Determine the [x, y] coordinate at the center of the cell enclosing the given text.  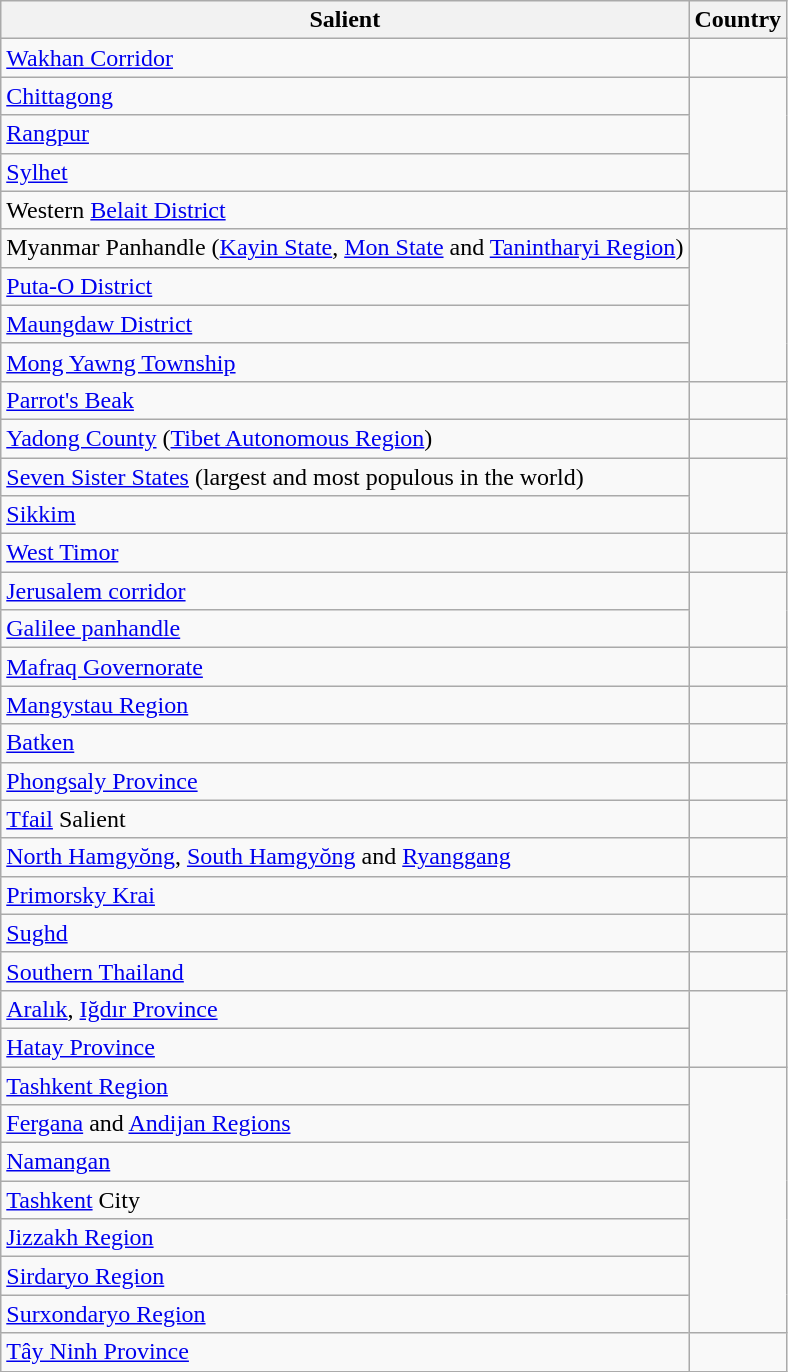
Tashkent City [345, 1200]
Mong Yawng Township [345, 362]
Sylhet [345, 172]
Jizzakh Region [345, 1238]
Country [738, 20]
Maungdaw District [345, 324]
Namangan [345, 1162]
Yadong County (Tibet Autonomous Region) [345, 438]
Wakhan Corridor [345, 58]
Parrot's Beak [345, 400]
Myanmar Panhandle (Kayin State, Mon State and Tanintharyi Region) [345, 248]
Phongsaly Province [345, 781]
Mafraq Governorate [345, 667]
Sirdaryo Region [345, 1276]
West Timor [345, 553]
Sughd [345, 933]
Tây Ninh Province [345, 1352]
Tfail Salient [345, 819]
Mangystau Region [345, 705]
Jerusalem corridor [345, 591]
Fergana and Andijan Regions [345, 1124]
Southern Thailand [345, 971]
North Hamgyŏng, South Hamgyŏng and Ryanggang [345, 857]
Chittagong [345, 96]
Seven Sister States (largest and most populous in the world) [345, 477]
Surxondaryo Region [345, 1314]
Sikkim [345, 515]
Aralık, Iğdır Province [345, 1009]
Primorsky Krai [345, 895]
Hatay Province [345, 1047]
Tashkent Region [345, 1085]
Western Belait District [345, 210]
Puta-O District [345, 286]
Rangpur [345, 134]
Galilee panhandle [345, 629]
Salient [345, 20]
Batken [345, 743]
